Pinpoint the cell where the given text exists, returning its [X, Y] midpoint coordinate. 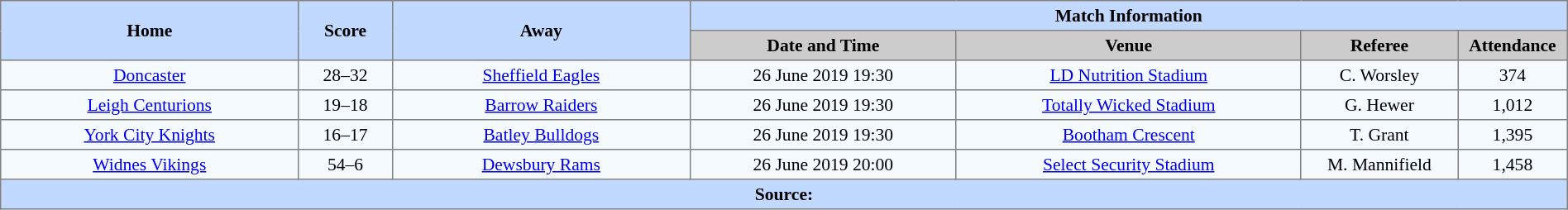
G. Hewer [1379, 105]
LD Nutrition Stadium [1128, 75]
M. Mannifield [1379, 165]
Source: [784, 194]
26 June 2019 20:00 [823, 165]
Match Information [1128, 16]
Sheffield Eagles [541, 75]
19–18 [346, 105]
54–6 [346, 165]
1,395 [1513, 135]
Widnes Vikings [150, 165]
28–32 [346, 75]
Referee [1379, 45]
Attendance [1513, 45]
T. Grant [1379, 135]
Date and Time [823, 45]
Dewsbury Rams [541, 165]
Bootham Crescent [1128, 135]
C. Worsley [1379, 75]
Barrow Raiders [541, 105]
Leigh Centurions [150, 105]
Doncaster [150, 75]
1,012 [1513, 105]
Home [150, 31]
1,458 [1513, 165]
Batley Bulldogs [541, 135]
York City Knights [150, 135]
Away [541, 31]
Select Security Stadium [1128, 165]
Totally Wicked Stadium [1128, 105]
Score [346, 31]
16–17 [346, 135]
Venue [1128, 45]
374 [1513, 75]
